Extract the [X, Y] coordinate from the center of the cell holding the provided text.  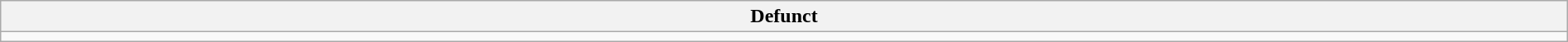
Defunct [784, 16]
